From the cell containing the given text, extract its center point as [X, Y] coordinate. 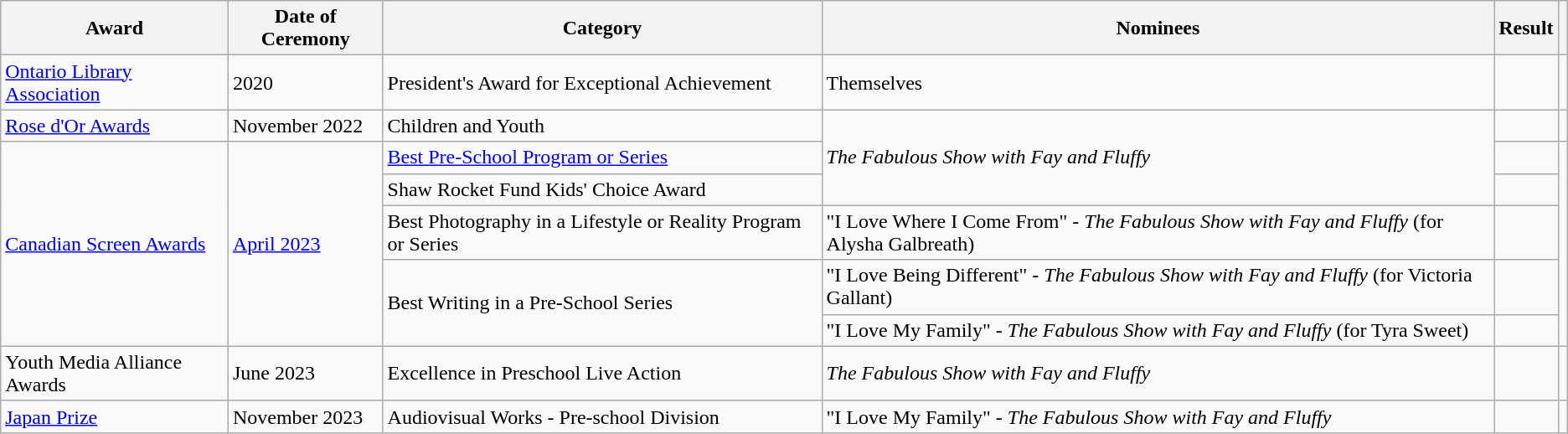
Best Writing in a Pre-School Series [602, 303]
Rose d'Or Awards [115, 126]
Best Pre-School Program or Series [602, 158]
Nominees [1158, 28]
Themselves [1158, 82]
Excellence in Preschool Live Action [602, 374]
Canadian Screen Awards [115, 244]
Date of Ceremony [305, 28]
"I Love My Family" - The Fabulous Show with Fay and Fluffy (for Tyra Sweet) [1158, 330]
Youth Media Alliance Awards [115, 374]
"I Love Where I Come From" - The Fabulous Show with Fay and Fluffy (for Alysha Galbreath) [1158, 233]
Japan Prize [115, 416]
Award [115, 28]
Best Photography in a Lifestyle or Reality Program or Series [602, 233]
"I Love My Family" - The Fabulous Show with Fay and Fluffy [1158, 416]
President's Award for Exceptional Achievement [602, 82]
Result [1526, 28]
Audiovisual Works - Pre-school Division [602, 416]
Category [602, 28]
April 2023 [305, 244]
2020 [305, 82]
"I Love Being Different" - The Fabulous Show with Fay and Fluffy (for Victoria Gallant) [1158, 287]
November 2023 [305, 416]
November 2022 [305, 126]
Ontario Library Association [115, 82]
Children and Youth [602, 126]
Shaw Rocket Fund Kids' Choice Award [602, 189]
June 2023 [305, 374]
